Extract the [x, y] coordinate from the center of the cell holding the provided text.  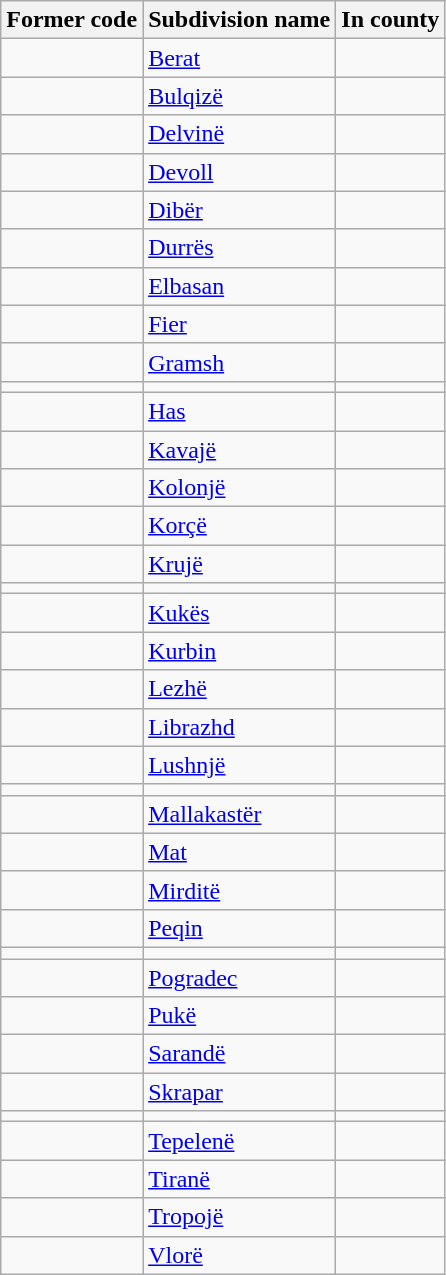
Fier [240, 324]
Krujë [240, 564]
Librazhd [240, 727]
Korçë [240, 526]
Lezhë [240, 689]
Kavajë [240, 449]
Durrës [240, 248]
Sarandë [240, 1054]
Tepelenë [240, 1141]
Subdivision name [240, 20]
Mat [240, 852]
Mirditë [240, 890]
Tiranë [240, 1179]
Mallakastër [240, 814]
Kurbin [240, 651]
Peqin [240, 928]
Has [240, 411]
Kukës [240, 613]
Elbasan [240, 286]
Skrapar [240, 1092]
Pogradec [240, 977]
Devoll [240, 172]
Pukë [240, 1016]
Former code [72, 20]
Lushnjë [240, 765]
Kolonjë [240, 488]
Delvinë [240, 134]
Vlorë [240, 1255]
In county [390, 20]
Dibër [240, 210]
Berat [240, 58]
Tropojë [240, 1217]
Bulqizë [240, 96]
Gramsh [240, 362]
